Return [x, y] of the center of cell containing provided text 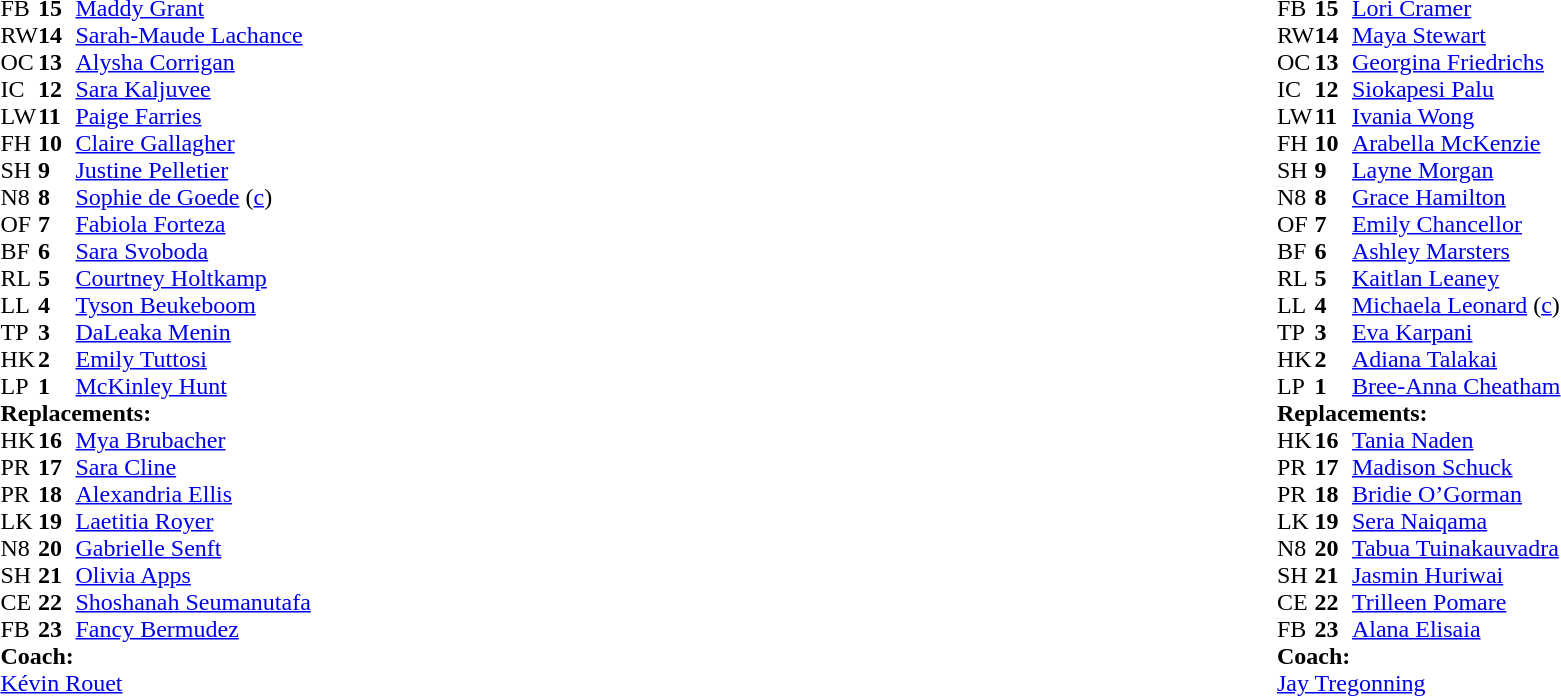
Sophie de Goede (c) [194, 198]
Sara Svoboda [194, 252]
Alana Elisaia [1456, 630]
Jasmin Huriwai [1456, 576]
Sarah-Maude Lachance [194, 36]
Georgina Friedrichs [1456, 62]
Eva Karpani [1456, 332]
Kaitlan Leaney [1456, 278]
Bridie O’Gorman [1456, 494]
Sara Kaljuvee [194, 90]
Grace Hamilton [1456, 198]
Arabella McKenzie [1456, 144]
Sara Cline [194, 468]
Alysha Corrigan [194, 62]
Tania Naden [1456, 440]
Emily Chancellor [1456, 224]
Mya Brubacher [194, 440]
Laetitia Royer [194, 522]
Olivia Apps [194, 576]
Michaela Leonard (c) [1456, 306]
Fabiola Forteza [194, 224]
Alexandria Ellis [194, 494]
Shoshanah Seumanutafa [194, 602]
Courtney Holtkamp [194, 278]
Bree-Anna Cheatham [1456, 386]
Fancy Bermudez [194, 630]
Ashley Marsters [1456, 252]
Trilleen Pomare [1456, 602]
Gabrielle Senft [194, 548]
Justine Pelletier [194, 170]
Madison Schuck [1456, 468]
Siokapesi Palu [1456, 90]
Tabua Tuinakauvadra [1456, 548]
Ivania Wong [1456, 116]
Maya Stewart [1456, 36]
Layne Morgan [1456, 170]
Paige Farries [194, 116]
Emily Tuttosi [194, 360]
Claire Gallagher [194, 144]
Sera Naiqama [1456, 522]
McKinley Hunt [194, 386]
Adiana Talakai [1456, 360]
DaLeaka Menin [194, 332]
Tyson Beukeboom [194, 306]
